Return [x, y] of the center of cell containing provided text 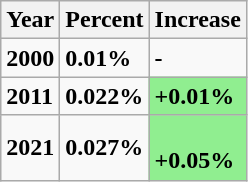
Year [30, 20]
- [198, 58]
2000 [30, 58]
+0.05% [198, 148]
Increase [198, 20]
0.01% [104, 58]
2011 [30, 96]
+0.01% [198, 96]
2021 [30, 148]
0.022% [104, 96]
0.027% [104, 148]
Percent [104, 20]
